Provide the [X, Y] coordinate of the cell's center where the given text is located.  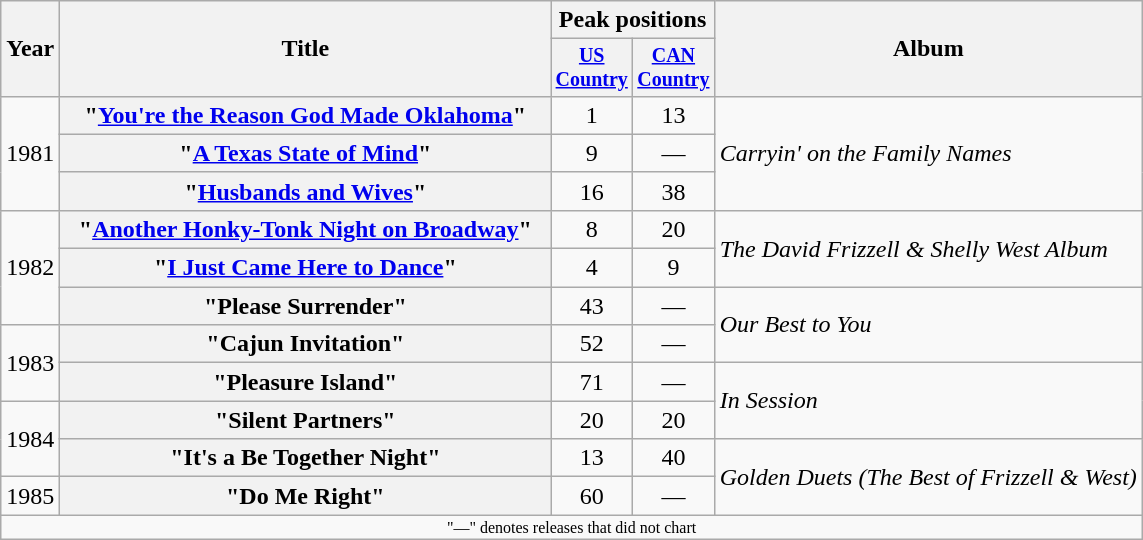
US Country [592, 68]
4 [592, 268]
Golden Duets (The Best of Frizzell & West) [928, 477]
"Please Surrender" [306, 306]
"Another Honky-Tonk Night on Broadway" [306, 229]
8 [592, 229]
52 [592, 344]
43 [592, 306]
Peak positions [632, 20]
Carryin' on the Family Names [928, 153]
"Silent Partners" [306, 420]
1984 [30, 439]
"Pleasure Island" [306, 382]
16 [592, 191]
CAN Country [674, 68]
38 [674, 191]
Title [306, 49]
1983 [30, 363]
"You're the Reason God Made Oklahoma" [306, 115]
71 [592, 382]
Our Best to You [928, 325]
"Do Me Right" [306, 496]
60 [592, 496]
"—" denotes releases that did not chart [572, 527]
"I Just Came Here to Dance" [306, 268]
"It's a Be Together Night" [306, 458]
1985 [30, 496]
The David Frizzell & Shelly West Album [928, 248]
"A Texas State of Mind" [306, 153]
1 [592, 115]
Album [928, 49]
1982 [30, 267]
40 [674, 458]
Year [30, 49]
"Husbands and Wives" [306, 191]
"Cajun Invitation" [306, 344]
In Session [928, 401]
1981 [30, 153]
